Find where the given text appears and provide that cell's center as (X, Y) coordinate. 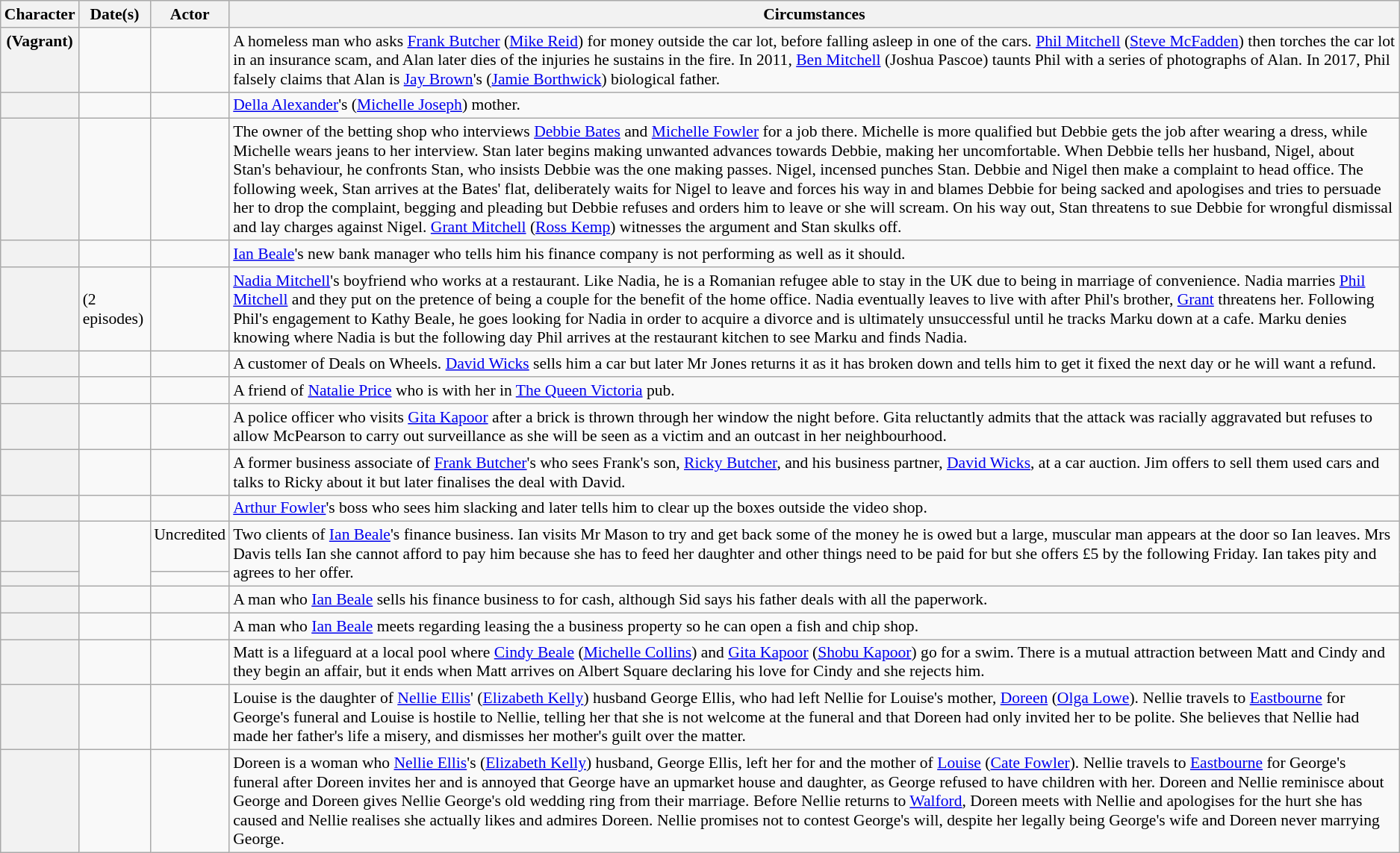
Date(s) (115, 14)
A man who Ian Beale sells his finance business to for cash, although Sid says his father deals with all the paperwork. (814, 600)
Uncredited (190, 546)
Actor (190, 14)
Della Alexander's (Michelle Joseph) mother. (814, 105)
Character (40, 14)
A man who Ian Beale meets regarding leasing the a business property so he can open a fish and chip shop. (814, 626)
(Vagrant) (40, 60)
Ian Beale's new bank manager who tells him his finance company is not performing as well as it should. (814, 254)
(2 episodes) (115, 309)
A friend of Natalie Price who is with her in The Queen Victoria pub. (814, 391)
Arthur Fowler's boss who sees him slacking and later tells him to clear up the boxes outside the video shop. (814, 508)
Circumstances (814, 14)
